Locate the cell with the specified text and output its (x, y) center coordinate. 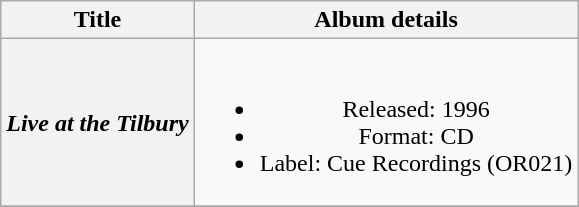
Live at the Tilbury (98, 122)
Released: 1996Format: CDLabel: Cue Recordings (OR021) (386, 122)
Title (98, 20)
Album details (386, 20)
